Find where the given text appears and provide that cell's center as (X, Y) coordinate. 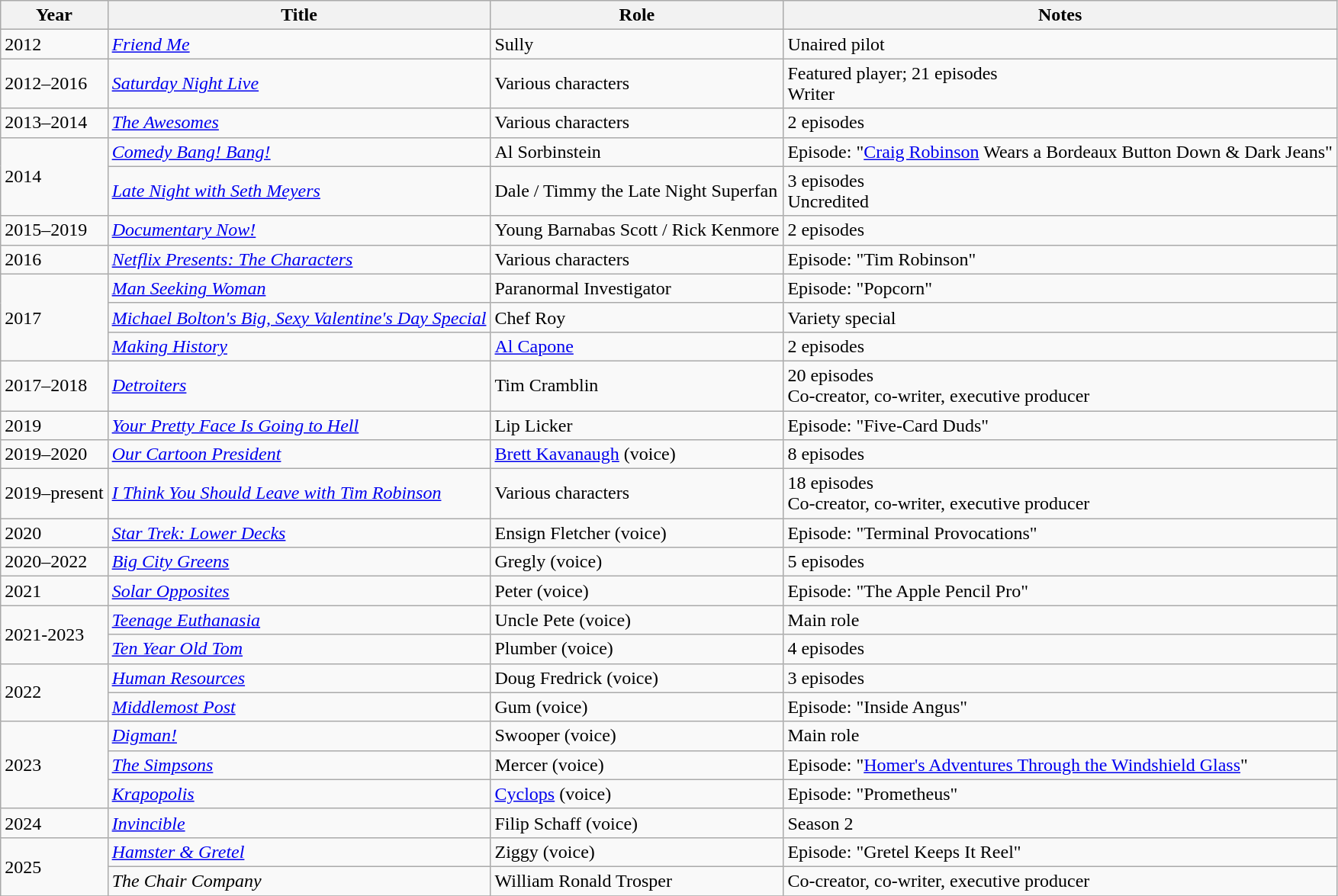
2019–present (54, 494)
Episode: "The Apple Pencil Pro" (1060, 591)
Lip Licker (637, 425)
Al Capone (637, 346)
20 episodesCo-creator, co-writer, executive producer (1060, 386)
Big City Greens (299, 562)
Episode: "Gretel Keeps It Reel" (1060, 852)
Unaired pilot (1060, 44)
Netflix Presents: The Characters (299, 259)
Year (54, 15)
Digman! (299, 736)
3 episodesUncredited (1060, 191)
Sully (637, 44)
Doug Fredrick (voice) (637, 678)
Featured player; 21 episodesWriter (1060, 84)
2012 (54, 44)
Ziggy (voice) (637, 852)
2013–2014 (54, 123)
2014 (54, 177)
Filip Schaff (voice) (637, 823)
2015–2019 (54, 230)
Episode: "Terminal Provocations" (1060, 533)
2021 (54, 591)
Episode: "Five-Card Duds" (1060, 425)
2023 (54, 765)
Title (299, 15)
Uncle Pete (voice) (637, 620)
2021-2023 (54, 634)
The Awesomes (299, 123)
Comedy Bang! Bang! (299, 152)
3 episodes (1060, 678)
Al Sorbinstein (637, 152)
Episode: "Craig Robinson Wears a Bordeaux Button Down & Dark Jeans" (1060, 152)
Middlemost Post (299, 707)
Man Seeking Woman (299, 288)
Gum (voice) (637, 707)
Paranormal Investigator (637, 288)
Gregly (voice) (637, 562)
Mercer (voice) (637, 765)
Episode: "Inside Angus" (1060, 707)
Ensign Fletcher (voice) (637, 533)
Hamster & Gretel (299, 852)
Episode: "Popcorn" (1060, 288)
Michael Bolton's Big, Sexy Valentine's Day Special (299, 317)
2016 (54, 259)
2020–2022 (54, 562)
Notes (1060, 15)
Friend Me (299, 44)
2022 (54, 692)
2012–2016 (54, 84)
18 episodesCo-creator, co-writer, executive producer (1060, 494)
Dale / Timmy the Late Night Superfan (637, 191)
2024 (54, 823)
Young Barnabas Scott / Rick Kenmore (637, 230)
Plumber (voice) (637, 649)
Cyclops (voice) (637, 794)
Saturday Night Live (299, 84)
Episode: "Homer's Adventures Through the Windshield Glass" (1060, 765)
Role (637, 15)
Detroiters (299, 386)
Star Trek: Lower Decks (299, 533)
Chef Roy (637, 317)
Season 2 (1060, 823)
Peter (voice) (637, 591)
Invincible (299, 823)
2020 (54, 533)
William Ronald Trosper (637, 881)
Swooper (voice) (637, 736)
Tim Cramblin (637, 386)
I Think You Should Leave with Tim Robinson (299, 494)
The Simpsons (299, 765)
Late Night with Seth Meyers (299, 191)
2019 (54, 425)
Our Cartoon President (299, 454)
Brett Kavanaugh (voice) (637, 454)
4 episodes (1060, 649)
5 episodes (1060, 562)
Episode: "Tim Robinson" (1060, 259)
2017 (54, 317)
Your Pretty Face Is Going to Hell (299, 425)
Teenage Euthanasia (299, 620)
8 episodes (1060, 454)
Variety special (1060, 317)
Making History (299, 346)
2025 (54, 866)
Episode: "Prometheus" (1060, 794)
2019–2020 (54, 454)
Co-creator, co-writer, executive producer (1060, 881)
The Chair Company (299, 881)
Documentary Now! (299, 230)
Solar Opposites (299, 591)
Krapopolis (299, 794)
Ten Year Old Tom (299, 649)
Human Resources (299, 678)
2017–2018 (54, 386)
